Capture the cell that displays the provided text and extract its (x, y) central coordinate. 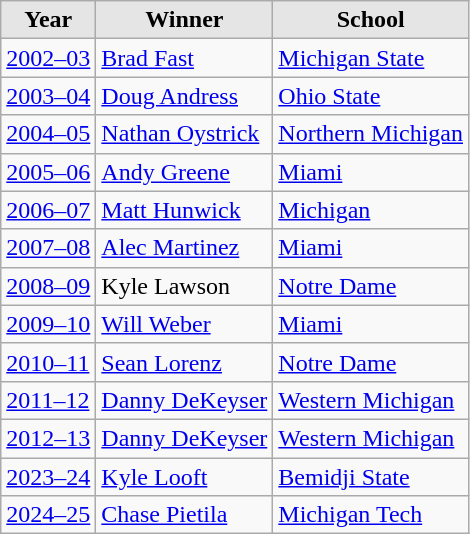
2005–06 (48, 172)
2012–13 (48, 438)
2008–09 (48, 286)
Chase Pietila (184, 515)
2002–03 (48, 58)
Kyle Looft (184, 477)
2023–24 (48, 477)
2024–25 (48, 515)
2004–05 (48, 134)
2009–10 (48, 324)
Nathan Oystrick (184, 134)
School (371, 20)
Bemidji State (371, 477)
Northern Michigan (371, 134)
Kyle Lawson (184, 286)
Michigan Tech (371, 515)
2003–04 (48, 96)
2010–11 (48, 362)
Winner (184, 20)
Ohio State (371, 96)
Andy Greene (184, 172)
Alec Martinez (184, 248)
Brad Fast (184, 58)
Michigan State (371, 58)
2006–07 (48, 210)
Michigan (371, 210)
Doug Andress (184, 96)
Year (48, 20)
Will Weber (184, 324)
Matt Hunwick (184, 210)
Sean Lorenz (184, 362)
2007–08 (48, 248)
2011–12 (48, 400)
